Output the (X, Y) coordinate of the center of the cell containing the given text.  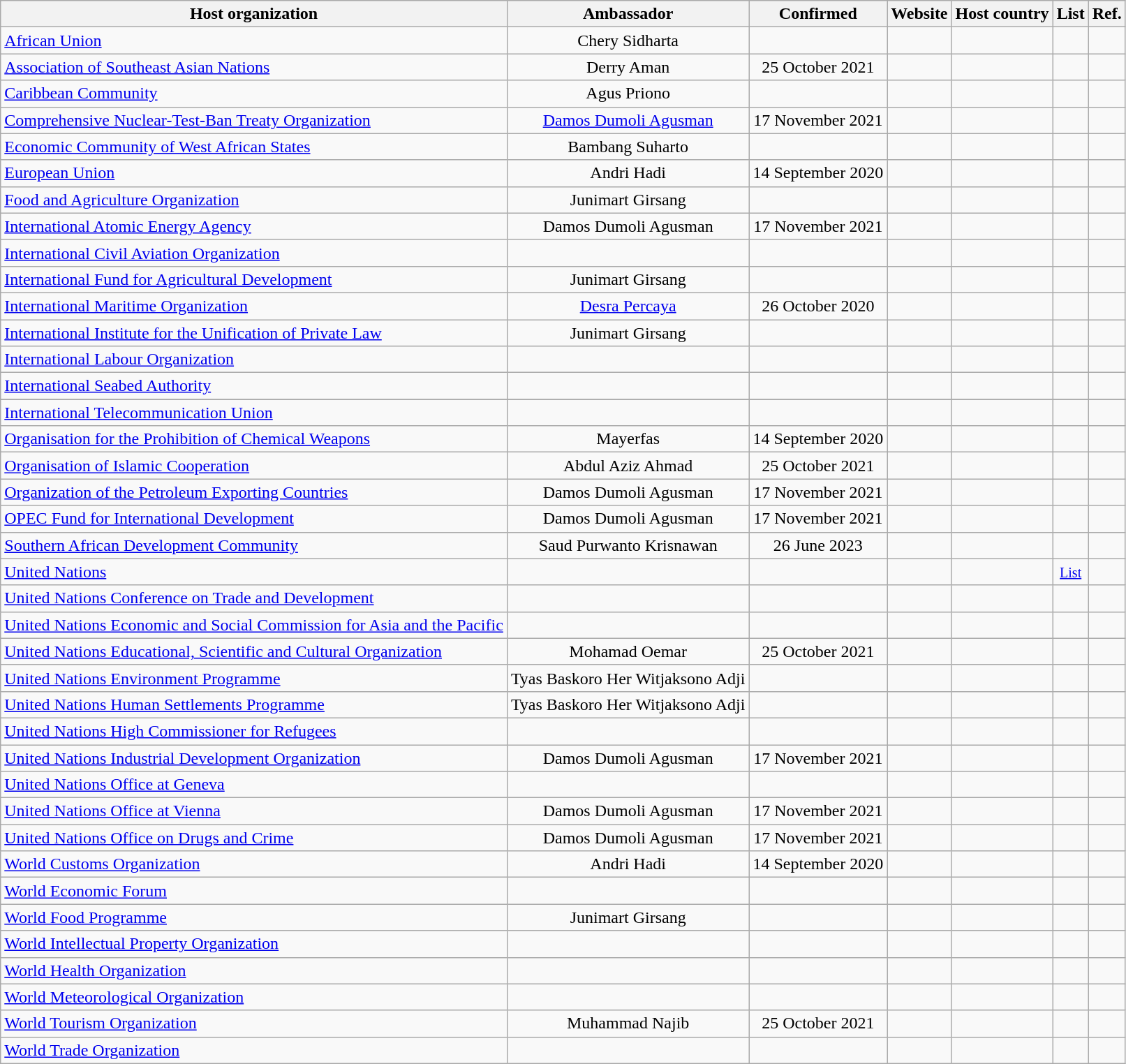
Chery Sidharta (628, 40)
United Nations High Commissioner for Refugees (254, 731)
International Maritime Organization (254, 306)
International Seabed Authority (254, 386)
World Customs Organization (254, 864)
United Nations Office at Vienna (254, 811)
United Nations Educational, Scientific and Cultural Organization (254, 651)
International Telecommunication Union (254, 413)
African Union (254, 40)
European Union (254, 173)
United Nations Environment Programme (254, 678)
OPEC Fund for International Development (254, 519)
Mayerfas (628, 439)
International Institute for the Unification of Private Law (254, 333)
Comprehensive Nuclear-Test-Ban Treaty Organization (254, 120)
Organisation of Islamic Cooperation (254, 466)
Host organization (254, 14)
United Nations Industrial Development Organization (254, 758)
United Nations Economic and Social Commission for Asia and the Pacific (254, 625)
United Nations Conference on Trade and Development (254, 598)
World Trade Organization (254, 1050)
United Nations Office on Drugs and Crime (254, 838)
World Health Organization (254, 970)
Muhammad Najib (628, 1024)
World Intellectual Property Organization (254, 944)
Ref. (1107, 14)
Economic Community of West African States (254, 147)
26 June 2023 (818, 545)
Food and Agriculture Organization (254, 200)
United Nations Office at Geneva (254, 785)
Southern African Development Community (254, 545)
World Tourism Organization (254, 1024)
26 October 2020 (818, 306)
Saud Purwanto Krisnawan (628, 545)
Desra Percaya (628, 306)
Website (919, 14)
Association of Southeast Asian Nations (254, 67)
Derry Aman (628, 67)
International Atomic Energy Agency (254, 226)
World Meteorological Organization (254, 997)
International Civil Aviation Organization (254, 253)
Bambang Suharto (628, 147)
Agus Priono (628, 94)
Confirmed (818, 14)
International Labour Organization (254, 360)
Mohamad Oemar (628, 651)
Caribbean Community (254, 94)
Organisation for the Prohibition of Chemical Weapons (254, 439)
Organization of the Petroleum Exporting Countries (254, 492)
World Economic Forum (254, 891)
Host country (1002, 14)
United Nations (254, 572)
International Fund for Agricultural Development (254, 279)
World Food Programme (254, 917)
Abdul Aziz Ahmad (628, 466)
United Nations Human Settlements Programme (254, 704)
Ambassador (628, 14)
